Find where the given text appears and provide that cell's center as [x, y] coordinate. 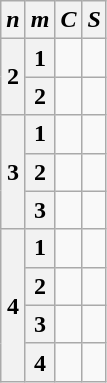
S [94, 20]
C [68, 20]
n [13, 20]
m [40, 20]
